Provide the (x, y) coordinate of the cell's center where the given text is located.  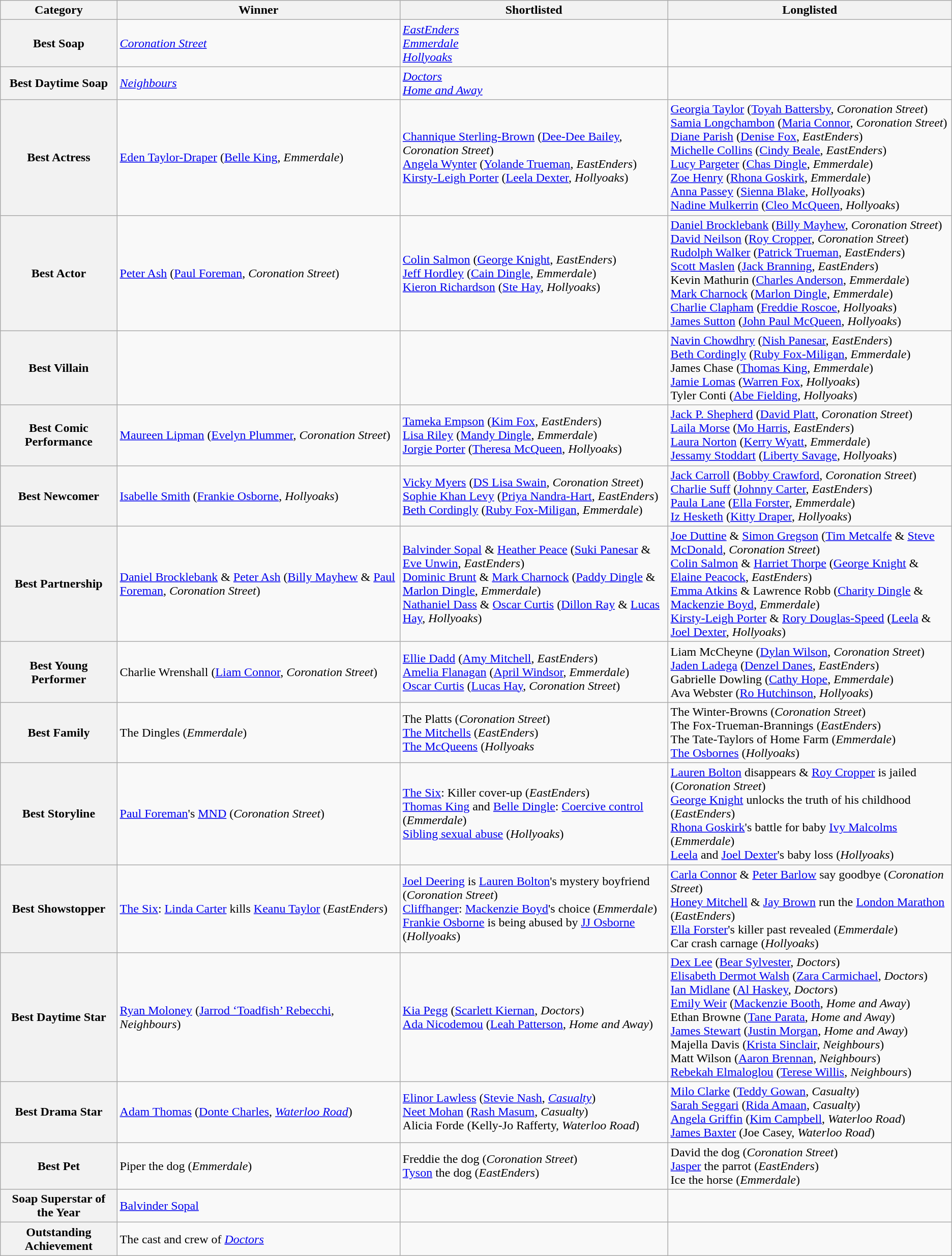
Balvinder Sopal (258, 1206)
The Six: Linda Carter kills Keanu Taylor (EastEnders) (258, 909)
Best Partnership (59, 584)
Category (59, 10)
Kia Pegg (Scarlett Kiernan, Doctors) Ada Nicodemou (Leah Patterson, Home and Away) (534, 1017)
Best Pet (59, 1166)
The Platts (Coronation Street) The Mitchells (EastEnders) The McQueens (Hollyoaks (534, 733)
Best Daytime Star (59, 1017)
Adam Thomas (Donte Charles, Waterloo Road) (258, 1112)
Ellie Dadd (Amy Mitchell, EastEnders) Amelia Flanagan (April Windsor, Emmerdale) Oscar Curtis (Lucas Hay, Coronation Street) (534, 671)
Outstanding Achievement (59, 1239)
Winner (258, 10)
Vicky Myers (DS Lisa Swain, Coronation Street) Sophie Khan Levy (Priya Nandra-Hart, EastEnders) Beth Cordingly (Ruby Fox-Miligan, Emmerdale) (534, 495)
Best Villain (59, 368)
Best Comic Performance (59, 435)
EastEnders Emmerdale Hollyoaks (534, 43)
Best Showstopper (59, 909)
Best Actress (59, 158)
Best Actor (59, 273)
Shortlisted (534, 10)
The Winter-Browns (Coronation Street) The Fox-Trueman-Brannings (EastEnders) The Tate-Taylors of Home Farm (Emmerdale) The Osbornes (Hollyoaks) (810, 733)
Ryan Moloney (Jarrod ‘Toadfish’ Rebecchi, Neighbours) (258, 1017)
Best Drama Star (59, 1112)
Freddie the dog (Coronation Street) Tyson the dog (EastEnders) (534, 1166)
David the dog (Coronation Street) Jasper the parrot (EastEnders) Ice the horse (Emmerdale) (810, 1166)
Tameka Empson (Kim Fox, EastEnders) Lisa Riley (Mandy Dingle, Emmerdale) Jorgie Porter (Theresa McQueen, Hollyoaks) (534, 435)
Peter Ash (Paul Foreman, Coronation Street) (258, 273)
Best Family (59, 733)
Charlie Wrenshall (Liam Connor, Coronation Street) (258, 671)
Piper the dog (Emmerdale) (258, 1166)
Best Young Performer (59, 671)
Best Daytime Soap (59, 83)
Longlisted (810, 10)
Soap Superstar of the Year (59, 1206)
The Dingles (Emmerdale) (258, 733)
Best Storyline (59, 813)
Colin Salmon (George Knight, EastEnders) Jeff Hordley (Cain Dingle, Emmerdale) Kieron Richardson (Ste Hay, Hollyoaks) (534, 273)
Best Newcomer (59, 495)
Elinor Lawless (Stevie Nash, Casualty) Neet Mohan (Rash Masum, Casualty) Alicia Forde (Kelly-Jo Rafferty, Waterloo Road) (534, 1112)
Daniel Brocklebank & Peter Ash (Billy Mayhew & Paul Foreman, Coronation Street) (258, 584)
Best Soap (59, 43)
The Six: Killer cover-up (EastEnders) Thomas King and Belle Dingle: Coercive control (Emmerdale) Sibling sexual abuse (Hollyoaks) (534, 813)
Maureen Lipman (Evelyn Plummer, Coronation Street) (258, 435)
Paul Foreman's MND (Coronation Street) (258, 813)
Neighbours (258, 83)
Isabelle Smith (Frankie Osborne, Hollyoaks) (258, 495)
Eden Taylor-Draper (Belle King, Emmerdale) (258, 158)
Coronation Street (258, 43)
The cast and crew of Doctors (258, 1239)
Doctors Home and Away (534, 83)
